Extract the [x, y] coordinate from the center of the cell holding the provided text.  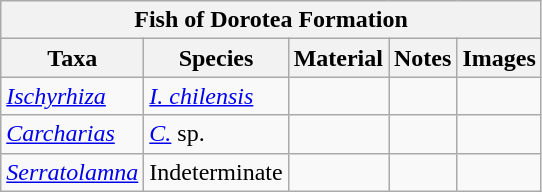
Images [499, 58]
Taxa [72, 58]
Material [338, 58]
C. sp. [216, 134]
Notes [422, 58]
Species [216, 58]
Ischyrhiza [72, 96]
Fish of Dorotea Formation [272, 20]
I. chilensis [216, 96]
Indeterminate [216, 172]
Carcharias [72, 134]
Serratolamna [72, 172]
